Locate the cell with the specified text and output its (x, y) center coordinate. 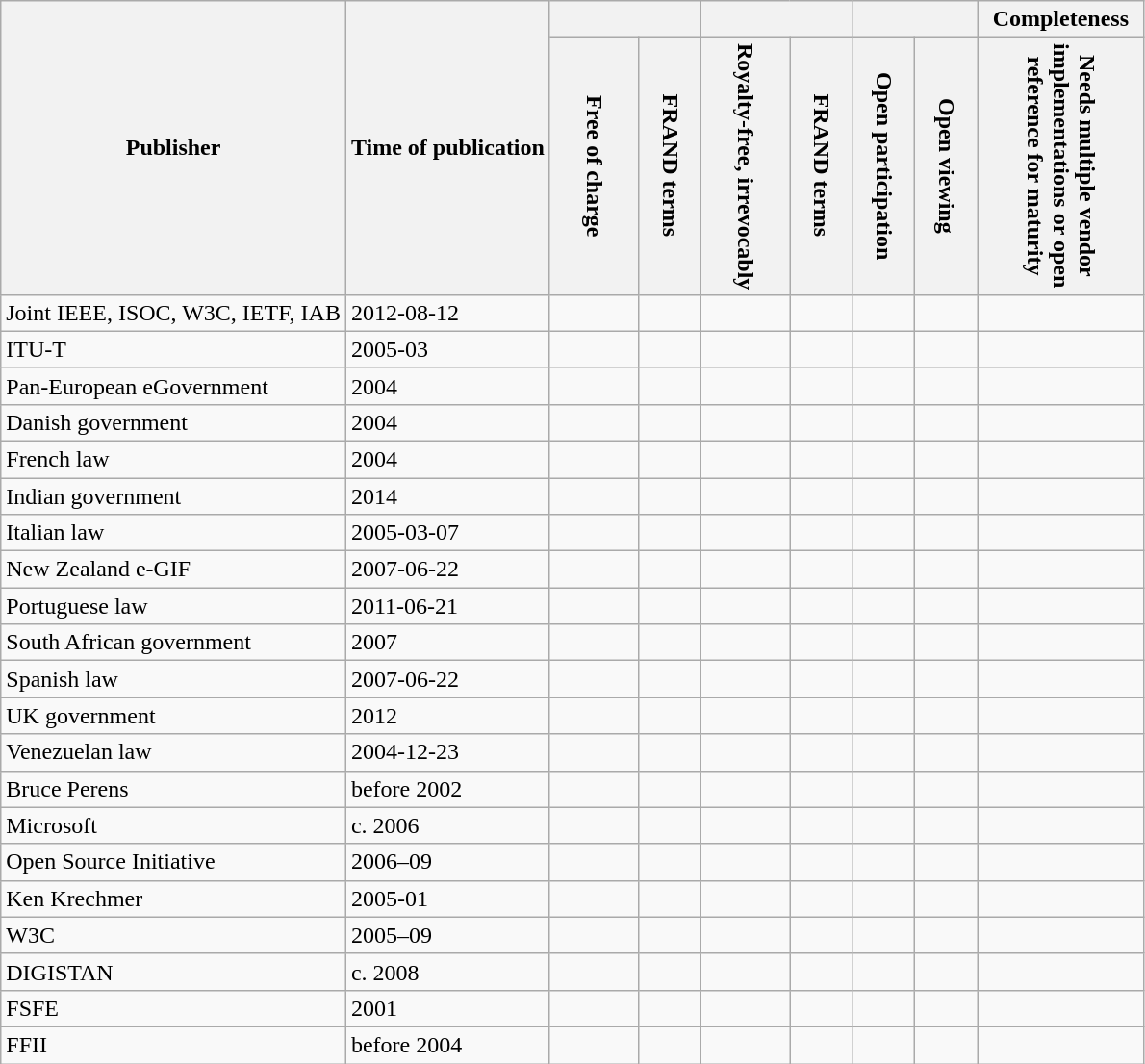
2005-03 (447, 349)
2005-03-07 (447, 533)
Pan-European eGovernment (173, 386)
2005-01 (447, 899)
c. 2008 (447, 972)
2014 (447, 496)
Open Source Initiative (173, 862)
UK government (173, 716)
Danish government (173, 422)
before 2004 (447, 1045)
Indian government (173, 496)
Spanish law (173, 679)
Venezuelan law (173, 752)
Bruce Perens (173, 789)
Needs multiple vendorimplementations or openreference for maturity (1060, 165)
Joint IEEE, ISOC, W3C, IETF, IAB (173, 313)
2012-08-12 (447, 313)
Ken Krechmer (173, 899)
2004-12-23 (447, 752)
Time of pub­lication (447, 148)
Portuguese law (173, 606)
Royalty-free, irrevocably (746, 165)
2012 (447, 716)
Free of charge (594, 165)
2011-06-21 (447, 606)
Open viewing (947, 165)
W3C (173, 935)
South African government (173, 643)
2006–09 (447, 862)
c. 2006 (447, 825)
Publisher (173, 148)
2005–09 (447, 935)
ITU-T (173, 349)
DIGISTAN (173, 972)
Microsoft (173, 825)
Complete­ness (1060, 19)
2007 (447, 643)
Open participation (883, 165)
New Zealand e-GIF (173, 570)
2001 (447, 1008)
before 2002 (447, 789)
FFII (173, 1045)
Italian law (173, 533)
FSFE (173, 1008)
French law (173, 459)
